Extract the (X, Y) coordinate from the center of the cell holding the provided text.  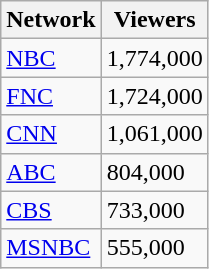
804,000 (154, 172)
1,061,000 (154, 134)
1,724,000 (154, 96)
555,000 (154, 248)
ABC (51, 172)
1,774,000 (154, 58)
Network (51, 20)
733,000 (154, 210)
FNC (51, 96)
CNN (51, 134)
MSNBC (51, 248)
CBS (51, 210)
Viewers (154, 20)
NBC (51, 58)
